Search for the cell housing the specified text and yield its (x, y) center coordinate. 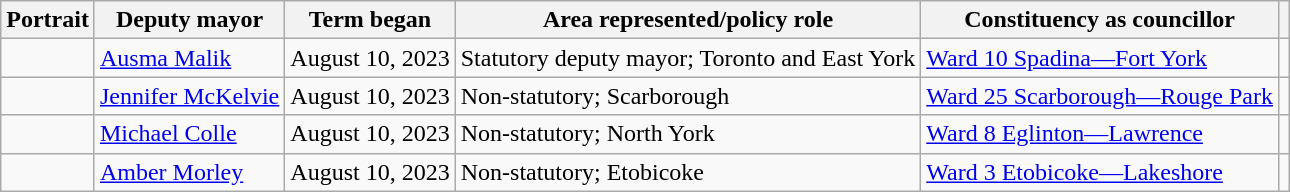
Non-statutory; Scarborough (688, 96)
Constituency as councillor (1100, 20)
Area represented/policy role (688, 20)
Ward 10 Spadina—Fort York (1100, 58)
Ward 3 Etobicoke—Lakeshore (1100, 172)
Term began (370, 20)
Michael Colle (189, 134)
Statutory deputy mayor; Toronto and East York (688, 58)
Portrait (48, 20)
Ward 25 Scarborough—Rouge Park (1100, 96)
Ausma Malik (189, 58)
Ward 8 Eglinton—Lawrence (1100, 134)
Non-statutory; North York (688, 134)
Deputy mayor (189, 20)
Amber Morley (189, 172)
Jennifer McKelvie (189, 96)
Non-statutory; Etobicoke (688, 172)
